Search for the cell housing the specified text and yield its (X, Y) center coordinate. 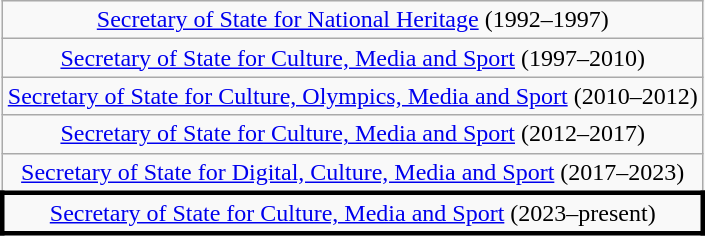
Secretary of State for Culture, Olympics, Media and Sport (2010–2012) (352, 96)
Secretary of State for Culture, Media and Sport (1997–2010) (352, 58)
Secretary of State for Digital, Culture, Media and Sport (2017–2023) (352, 173)
Secretary of State for Culture, Media and Sport (2023–present) (352, 214)
Secretary of State for National Heritage (1992–1997) (352, 20)
Secretary of State for Culture, Media and Sport (2012–2017) (352, 134)
